Determine the (X, Y) coordinate at the center of the cell enclosing the given text.  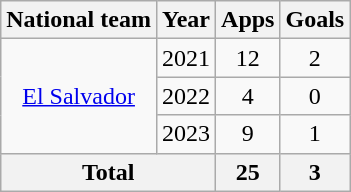
Apps (248, 20)
4 (248, 96)
National team (79, 20)
9 (248, 134)
3 (315, 172)
12 (248, 58)
2 (315, 58)
2022 (186, 96)
2023 (186, 134)
0 (315, 96)
25 (248, 172)
Total (108, 172)
Year (186, 20)
2021 (186, 58)
El Salvador (79, 96)
1 (315, 134)
Goals (315, 20)
